For the text-containing cell, return its midpoint in [x, y] coordinate format. 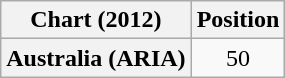
50 [238, 58]
Australia (ARIA) [96, 58]
Chart (2012) [96, 20]
Position [238, 20]
